Determine the (X, Y) coordinate at the center of the cell enclosing the given text.  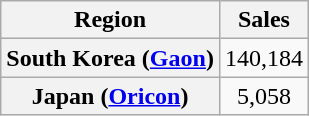
Japan (Oricon) (110, 96)
Sales (264, 20)
South Korea (Gaon) (110, 58)
140,184 (264, 58)
Region (110, 20)
5,058 (264, 96)
